Extract the (X, Y) coordinate from the center of the cell holding the provided text.  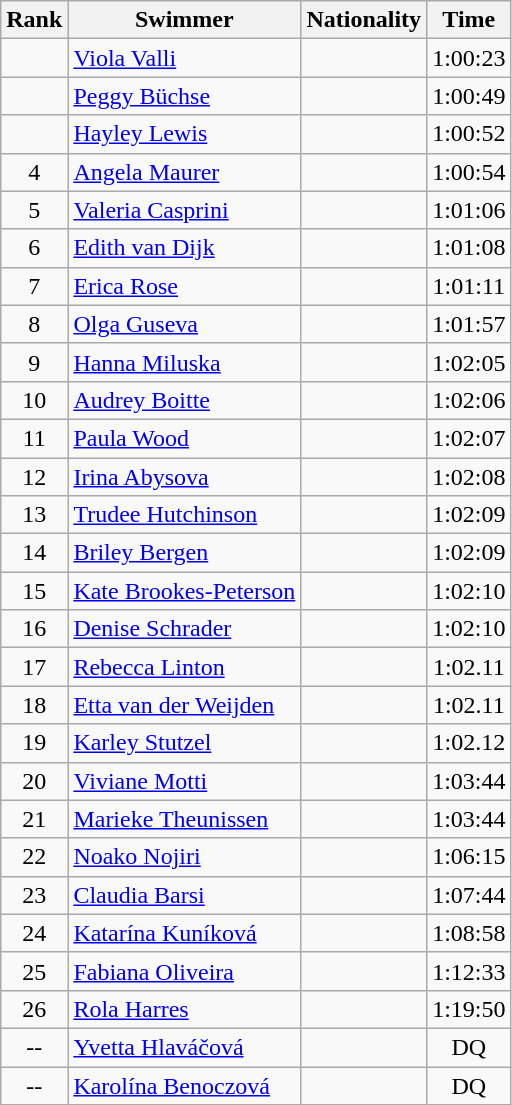
Paula Wood (184, 438)
Erica Rose (184, 286)
Rank (34, 20)
Olga Guseva (184, 324)
Kate Brookes-Peterson (184, 591)
Yvetta Hlaváčová (184, 1047)
Trudee Hutchinson (184, 515)
Claudia Barsi (184, 895)
1:02:07 (469, 438)
1:00:54 (469, 172)
9 (34, 362)
4 (34, 172)
5 (34, 210)
1:00:49 (469, 96)
Audrey Boitte (184, 400)
Peggy Büchse (184, 96)
23 (34, 895)
8 (34, 324)
24 (34, 933)
Denise Schrader (184, 629)
Time (469, 20)
1:02:08 (469, 477)
11 (34, 438)
1:01:57 (469, 324)
16 (34, 629)
Fabiana Oliveira (184, 971)
10 (34, 400)
Viola Valli (184, 58)
Hanna Miluska (184, 362)
12 (34, 477)
Noako Nojiri (184, 857)
13 (34, 515)
1:07:44 (469, 895)
1:01:06 (469, 210)
Nationality (364, 20)
1:08:58 (469, 933)
Etta van der Weijden (184, 705)
14 (34, 553)
Swimmer (184, 20)
18 (34, 705)
Hayley Lewis (184, 134)
1:00:52 (469, 134)
Marieke Theunissen (184, 819)
19 (34, 743)
Briley Bergen (184, 553)
Rebecca Linton (184, 667)
20 (34, 781)
1:02:05 (469, 362)
Angela Maurer (184, 172)
1:01:08 (469, 248)
Rola Harres (184, 1009)
Edith van Dijk (184, 248)
Katarína Kuníková (184, 933)
1:00:23 (469, 58)
1:19:50 (469, 1009)
25 (34, 971)
26 (34, 1009)
1:02.12 (469, 743)
17 (34, 667)
1:02:06 (469, 400)
1:06:15 (469, 857)
Valeria Casprini (184, 210)
22 (34, 857)
21 (34, 819)
6 (34, 248)
Irina Abysova (184, 477)
Karolína Benoczová (184, 1085)
1:12:33 (469, 971)
1:01:11 (469, 286)
7 (34, 286)
15 (34, 591)
Viviane Motti (184, 781)
Karley Stutzel (184, 743)
